Capture the cell that displays the provided text and extract its [x, y] central coordinate. 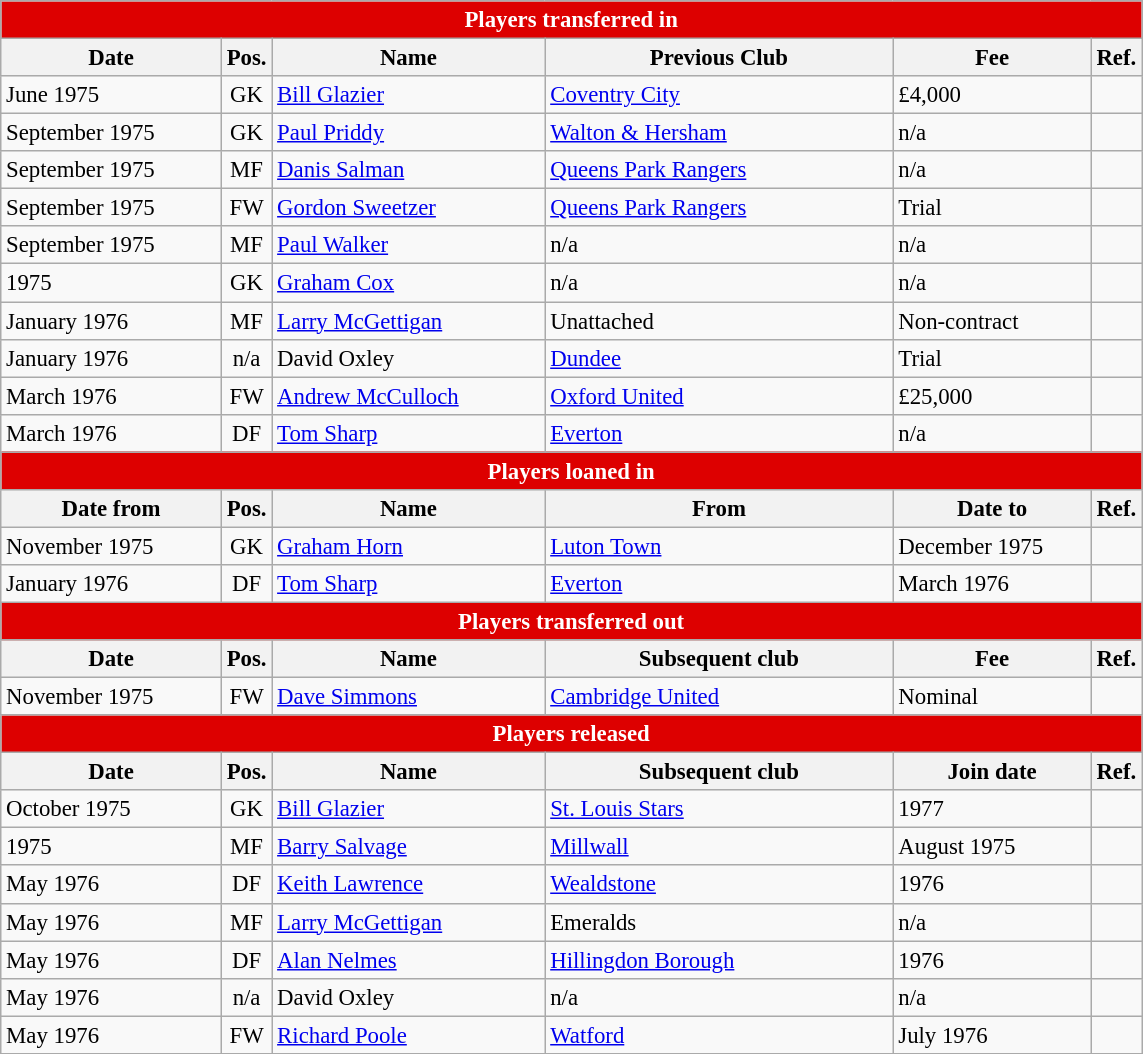
Richard Poole [408, 1035]
Players transferred in [572, 20]
Previous Club [719, 58]
Players released [572, 734]
Luton Town [719, 546]
Watford [719, 1035]
Gordon Sweetzer [408, 208]
Millwall [719, 847]
Join date [992, 772]
Walton & Hersham [719, 133]
Graham Cox [408, 283]
Unattached [719, 321]
Players transferred out [572, 621]
Hillingdon Borough [719, 960]
£25,000 [992, 396]
Oxford United [719, 396]
Paul Priddy [408, 133]
Date from [112, 509]
Nominal [992, 697]
Keith Lawrence [408, 885]
From [719, 509]
Players loaned in [572, 471]
Coventry City [719, 95]
Cambridge United [719, 697]
Wealdstone [719, 885]
Andrew McCulloch [408, 396]
Barry Salvage [408, 847]
Date to [992, 509]
July 1976 [992, 1035]
December 1975 [992, 546]
August 1975 [992, 847]
October 1975 [112, 809]
Non-contract [992, 321]
Dundee [719, 358]
Alan Nelmes [408, 960]
Paul Walker [408, 245]
June 1975 [112, 95]
Emeralds [719, 922]
Graham Horn [408, 546]
St. Louis Stars [719, 809]
Dave Simmons [408, 697]
1977 [992, 809]
Danis Salman [408, 170]
£4,000 [992, 95]
